Find where the given text appears and provide that cell's center as [x, y] coordinate. 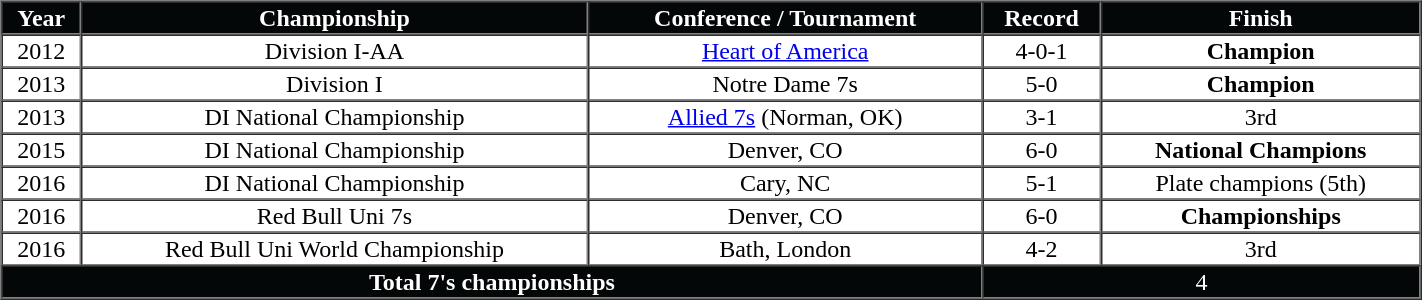
4 [1201, 282]
5-1 [1042, 182]
Record [1042, 18]
Plate champions (5th) [1261, 182]
Bath, London [785, 248]
5-0 [1042, 84]
Division I [334, 84]
4-0-1 [1042, 50]
National Champions [1261, 150]
Championships [1261, 216]
4-2 [1042, 248]
Heart of America [785, 50]
Year [42, 18]
Allied 7s (Norman, OK) [785, 116]
Championship [334, 18]
2012 [42, 50]
Red Bull Uni World Championship [334, 248]
Red Bull Uni 7s [334, 216]
Conference / Tournament [785, 18]
3-1 [1042, 116]
Total 7's championships [492, 282]
Finish [1261, 18]
Notre Dame 7s [785, 84]
Cary, NC [785, 182]
Division I-AA [334, 50]
2015 [42, 150]
